Find where the given text appears and provide that cell's center as (X, Y) coordinate. 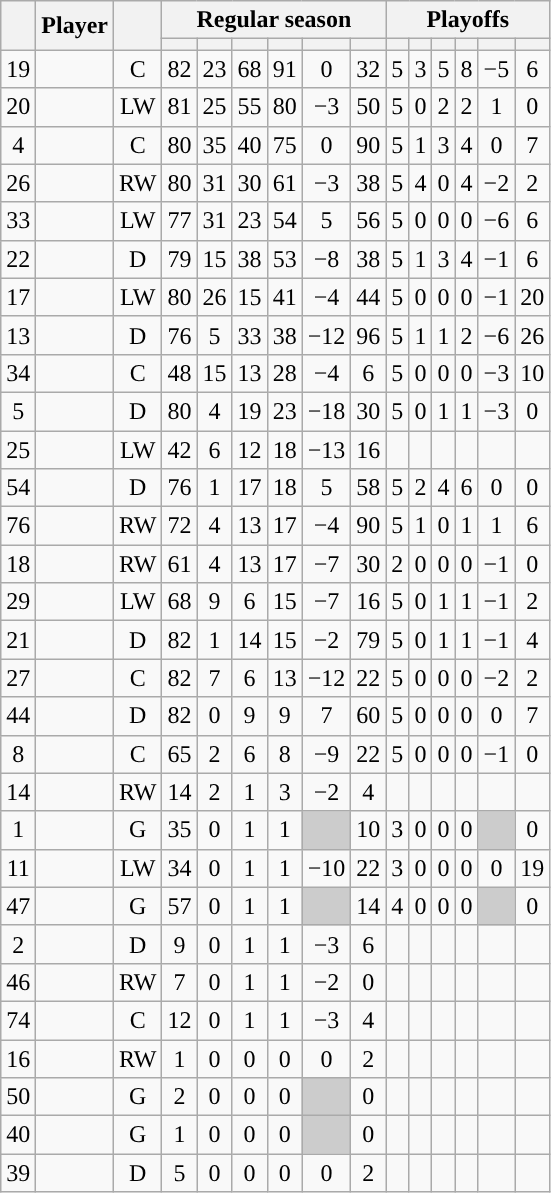
−9 (326, 754)
−10 (326, 868)
91 (284, 69)
77 (180, 221)
55 (250, 107)
−5 (496, 69)
−18 (326, 411)
−13 (326, 449)
81 (180, 107)
74 (18, 1020)
46 (18, 982)
72 (180, 526)
39 (18, 1173)
41 (284, 297)
57 (180, 906)
Player (75, 26)
Playoffs (468, 20)
−8 (326, 259)
42 (180, 449)
28 (284, 373)
48 (180, 373)
27 (18, 678)
29 (18, 602)
47 (18, 906)
58 (368, 488)
Regular season (274, 20)
60 (368, 716)
11 (18, 868)
56 (368, 221)
32 (368, 69)
21 (18, 640)
65 (180, 754)
53 (284, 259)
75 (284, 145)
96 (368, 335)
